Return the (x, y) coordinate for the center point of the cell that contains the specified text.  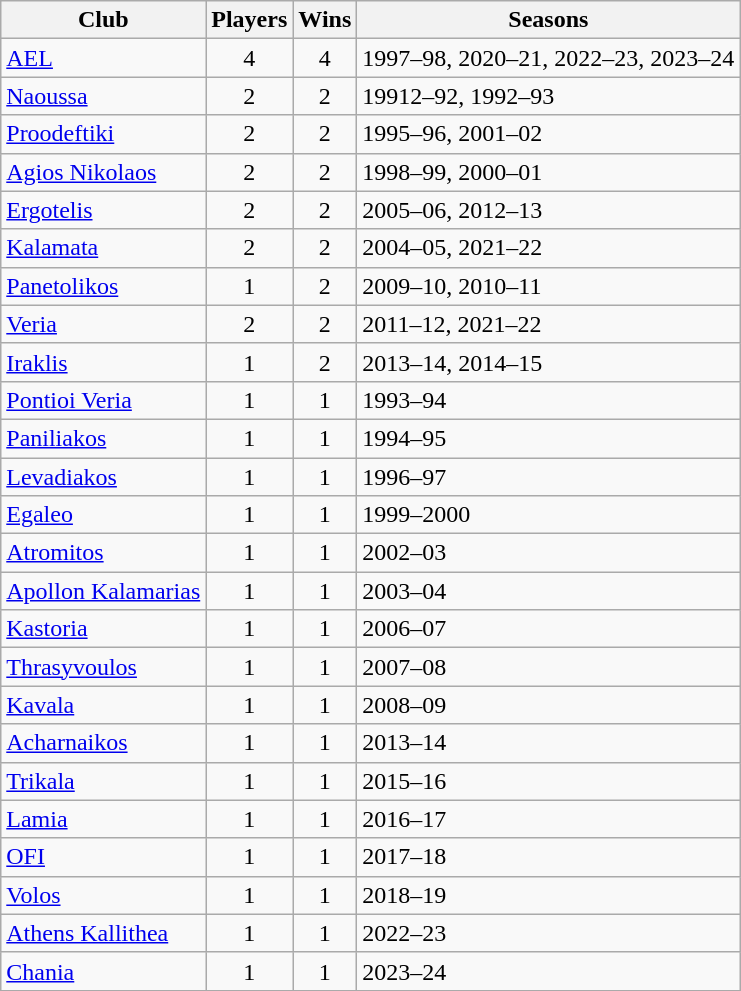
Levadiakos (104, 477)
Pontioi Veria (104, 400)
2008–09 (548, 705)
1998–99, 2000–01 (548, 172)
2011–12, 2021–22 (548, 324)
Proodeftiki (104, 134)
2002–03 (548, 553)
1994–95 (548, 438)
2022–23 (548, 933)
Volos (104, 895)
Players (250, 20)
Seasons (548, 20)
Egaleo (104, 515)
Acharnaikos (104, 743)
2017–18 (548, 857)
Club (104, 20)
Ergotelis (104, 210)
Kastoria (104, 629)
2006–07 (548, 629)
AEL (104, 58)
2018–19 (548, 895)
Lamia (104, 819)
Wins (325, 20)
Paniliakos (104, 438)
Iraklis (104, 362)
Veria (104, 324)
2023–24 (548, 971)
2016–17 (548, 819)
2005–06, 2012–13 (548, 210)
OFI (104, 857)
1999–2000 (548, 515)
2003–04 (548, 591)
2007–08 (548, 667)
1996–97 (548, 477)
Kalamata (104, 248)
Athens Kallithea (104, 933)
2013–14 (548, 743)
2015–16 (548, 781)
Chania (104, 971)
1997–98, 2020–21, 2022–23, 2023–24 (548, 58)
1995–96, 2001–02 (548, 134)
Atromitos (104, 553)
2009–10, 2010–11 (548, 286)
Panetolikos (104, 286)
Kavala (104, 705)
Apollon Kalamarias (104, 591)
Thrasyvoulos (104, 667)
Trikala (104, 781)
2013–14, 2014–15 (548, 362)
Naoussa (104, 96)
Agios Nikolaos (104, 172)
1993–94 (548, 400)
19912–92, 1992–93 (548, 96)
2004–05, 2021–22 (548, 248)
